Pinpoint the cell where the given text exists, returning its [x, y] midpoint coordinate. 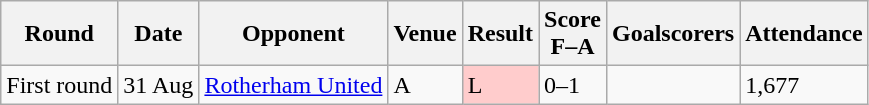
First round [60, 85]
Result [500, 34]
Venue [425, 34]
Goalscorers [672, 34]
Opponent [294, 34]
A [425, 85]
L [500, 85]
Attendance [804, 34]
Date [158, 34]
Rotherham United [294, 85]
Round [60, 34]
0–1 [573, 85]
31 Aug [158, 85]
1,677 [804, 85]
ScoreF–A [573, 34]
